Determine the (x, y) coordinate at the center of the cell enclosing the given text.  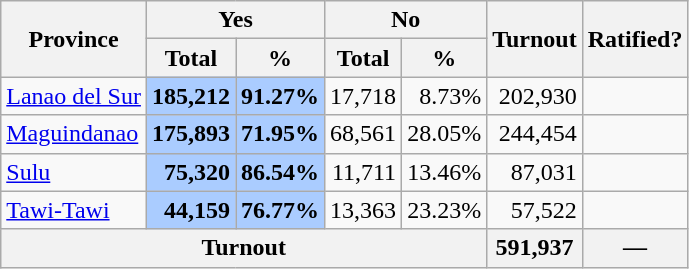
91.27% (280, 96)
— (635, 248)
8.73% (444, 96)
185,212 (190, 96)
175,893 (190, 134)
Sulu (74, 172)
71.95% (280, 134)
68,561 (364, 134)
No (406, 20)
75,320 (190, 172)
Maguindanao (74, 134)
Lanao del Sur (74, 96)
13.46% (444, 172)
Province (74, 39)
44,159 (190, 210)
11,711 (364, 172)
Yes (235, 20)
57,522 (535, 210)
Tawi-Tawi (74, 210)
591,937 (535, 248)
17,718 (364, 96)
13,363 (364, 210)
Ratified? (635, 39)
244,454 (535, 134)
202,930 (535, 96)
23.23% (444, 210)
86.54% (280, 172)
76.77% (280, 210)
87,031 (535, 172)
28.05% (444, 134)
